Pinpoint the cell where the given text exists, returning its [X, Y] midpoint coordinate. 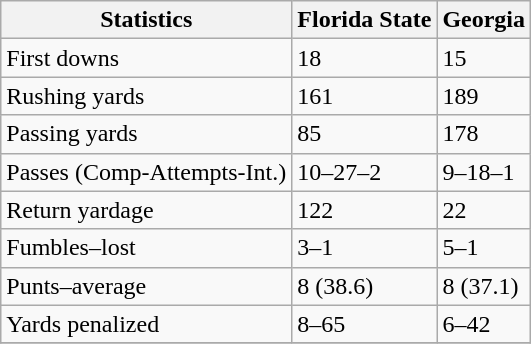
3–1 [364, 248]
178 [484, 134]
5–1 [484, 248]
First downs [146, 58]
Georgia [484, 20]
Rushing yards [146, 96]
Passes (Comp-Attempts-Int.) [146, 172]
Passing yards [146, 134]
8–65 [364, 324]
6–42 [484, 324]
Return yardage [146, 210]
Fumbles–lost [146, 248]
161 [364, 96]
Florida State [364, 20]
9–18–1 [484, 172]
22 [484, 210]
15 [484, 58]
8 (37.1) [484, 286]
Punts–average [146, 286]
8 (38.6) [364, 286]
Yards penalized [146, 324]
122 [364, 210]
Statistics [146, 20]
85 [364, 134]
10–27–2 [364, 172]
18 [364, 58]
189 [484, 96]
